Capture the cell that displays the provided text and extract its (X, Y) central coordinate. 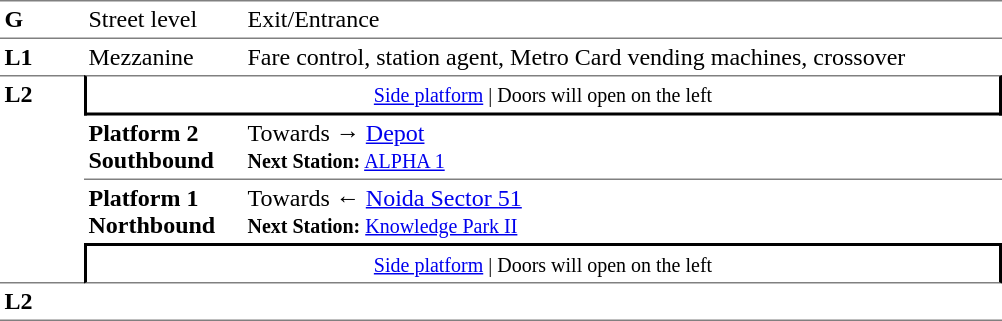
Platform 1Northbound (164, 212)
Towards → DepotNext Station: ALPHA 1 (622, 148)
Mezzanine (164, 57)
Platform 2Southbound (164, 148)
L1 (42, 57)
Towards ← Noida Sector 51Next Station: Knowledge Park II (622, 212)
Exit/Entrance (622, 20)
Street level (164, 20)
L2 (42, 179)
Fare control, station agent, Metro Card vending machines, crossover (622, 57)
G (42, 20)
